Extract the (x, y) coordinate from the center of the cell holding the provided text.  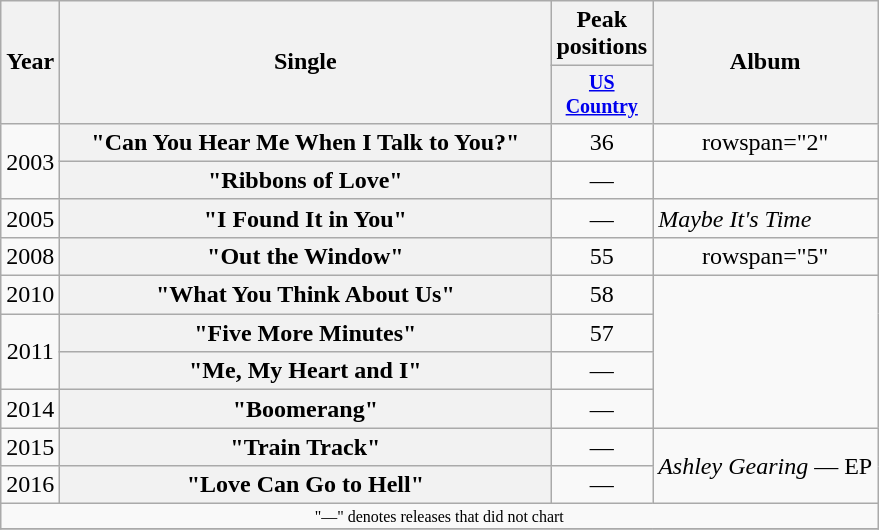
"Love Can Go to Hell" (306, 485)
2016 (30, 485)
Year (30, 62)
"Out the Window" (306, 256)
2011 (30, 352)
"Me, My Heart and I" (306, 371)
2008 (30, 256)
2010 (30, 295)
Maybe It's Time (766, 218)
57 (602, 333)
2014 (30, 409)
"Can You Hear Me When I Talk to You?" (306, 142)
58 (602, 295)
Single (306, 62)
"I Found It in You" (306, 218)
rowspan="5" (766, 256)
rowspan="2" (766, 142)
Peak positions (602, 34)
"Boomerang" (306, 409)
55 (602, 256)
Ashley Gearing — EP (766, 466)
"Train Track" (306, 447)
"—" denotes releases that did not chart (440, 516)
"What You Think About Us" (306, 295)
"Ribbons of Love" (306, 180)
2015 (30, 447)
US Country (602, 94)
"Five More Minutes" (306, 333)
2005 (30, 218)
Album (766, 62)
36 (602, 142)
2003 (30, 161)
